Provide the [x, y] coordinate of the cell's center where the given text is located.  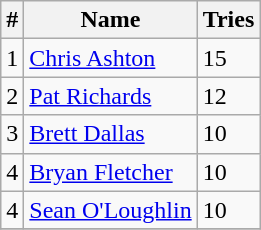
Brett Dallas [110, 134]
12 [228, 96]
Pat Richards [110, 96]
15 [228, 58]
3 [12, 134]
2 [12, 96]
Sean O'Loughlin [110, 210]
Tries [228, 20]
Bryan Fletcher [110, 172]
1 [12, 58]
# [12, 20]
Name [110, 20]
Chris Ashton [110, 58]
